Locate the cell with the specified text and output its [X, Y] center coordinate. 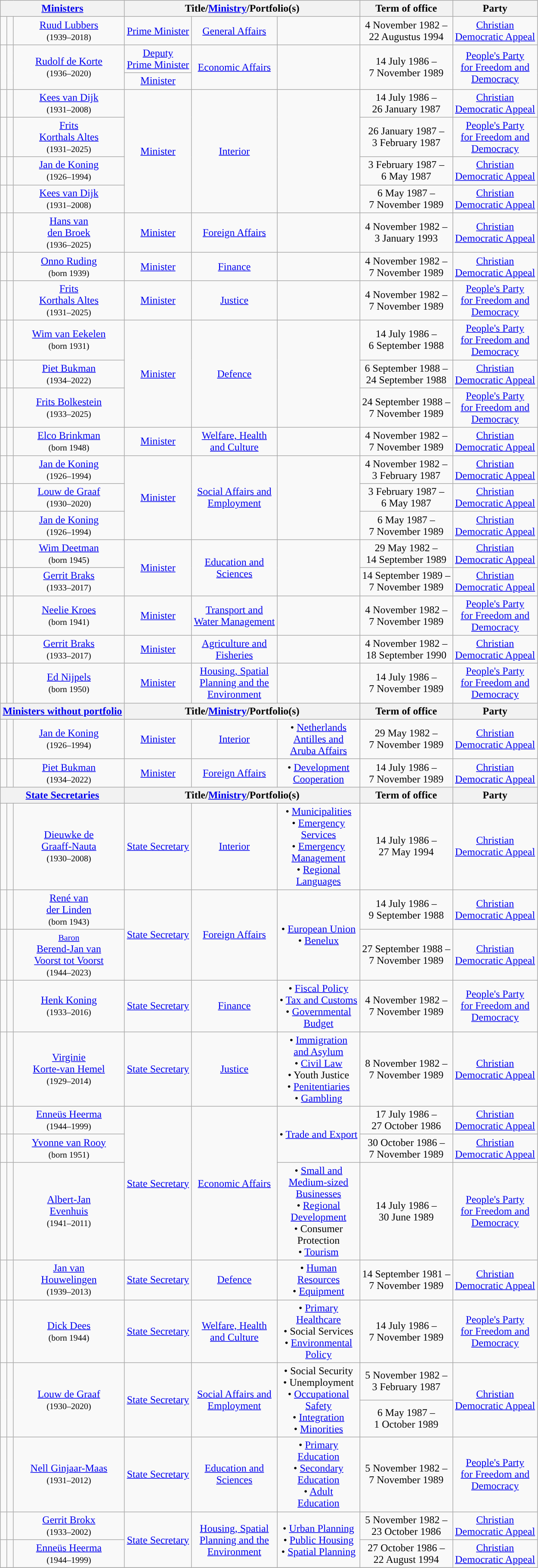
14 July 1986 – 9 September 1988 [406, 910]
Elco Brinkman (born 1948) [69, 442]
14 September 1989 – 7 November 1989 [406, 581]
6 May 1987 – 1 October 1989 [406, 1419]
Dieuwke de Graaff-Nauta (1930–2008) [69, 846]
Henk Koning (1933–2016) [69, 1006]
Wim Deetman (born 1945) [69, 554]
• Urban Planning • Public Housing • Spatial Planning [318, 1540]
Frits Bolkestein (1933–2025) [69, 408]
5 November 1982 – 23 October 1986 [406, 1525]
Ruud Lubbers (1939–2018) [69, 31]
• Netherlands Antilles and Aruba Affairs [318, 739]
Onno Ruding (born 1939) [69, 266]
4 November 1982 – 3 January 1993 [406, 233]
Rudolf de Korte (1936–2020) [69, 67]
Transport and Water Management [234, 615]
Jan van Houwelingen (1939–2013) [69, 1280]
Albert-Jan Evenhuis (1941–2011) [69, 1211]
Gerrit Brokx (1933–2002) [69, 1525]
Ministers [62, 9]
24 September 1988 – 7 November 1989 [406, 408]
17 July 1986 – 27 October 1986 [406, 1121]
5 November 1982 – 3 February 1987 [406, 1382]
Ed Nijpels (born 1950) [69, 683]
Agriculture and Fisheries [234, 649]
30 October 1986 – 7 November 1989 [406, 1148]
• Development Cooperation [318, 773]
14 September 1981 – 7 November 1989 [406, 1280]
• Fiscal Policy • Tax and Customs • Governmental Budget [318, 1006]
Virginie Korte-van Hemel (1929–2014) [69, 1069]
Deputy Prime Minister [158, 59]
14 July 1986 – 26 January 1987 [406, 103]
14 July 1986 – 27 May 1994 [406, 846]
Yvonne van Rooy (born 1951) [69, 1148]
4 November 1982 – 3 February 1987 [406, 469]
• Social Security • Unemployment • Occupational Safety • Integration • Minorities [318, 1400]
29 May 1982 – 14 September 1989 [406, 554]
Baron Berend-Jan van Voorst tot Voorst (1944–2023) [69, 955]
5 November 1982 – 7 November 1989 [406, 1475]
• Immigration and Asylum • Civil Law • Youth Justice • Penitentiaries • Gambling [318, 1069]
27 September 1988 – 7 November 1989 [406, 955]
Prime Minister [158, 31]
Wim van Eekelen (born 1931) [69, 340]
Neelie Kroes (born 1941) [69, 615]
State Secretaries [62, 795]
• Human Resources • Equipment [318, 1280]
27 October 1986 – 22 August 1994 [406, 1554]
4 November 1982 – 18 September 1990 [406, 649]
• Small and Medium-sized Businesses • Regional Development • Consumer Protection • Tourism [318, 1211]
• Municipalities • Emergency Services • Emergency Management • Regional Languages [318, 846]
26 January 1987 – 3 February 1987 [406, 137]
8 November 1982 – 7 November 1989 [406, 1069]
14 July 1986 – 6 September 1988 [406, 340]
René van der Linden (born 1943) [69, 910]
• European Union • Benelux [318, 935]
Ministers without portfolio [62, 711]
4 November 1982 – 22 Augustus 1994 [406, 31]
6 September 1988 – 24 September 1988 [406, 374]
• Trade and Export [318, 1134]
14 July 1986 – 30 June 1989 [406, 1211]
Hans van den Broek (1936–2025) [69, 233]
Nell Ginjaar-Maas (1931–2012) [69, 1475]
• Primary Healthcare • Social Services • Environmental Policy [318, 1331]
General Affairs [234, 31]
Dick Dees (born 1944) [69, 1331]
29 May 1982 – 7 November 1989 [406, 739]
• Primary Education • Secondary Education • Adult Education [318, 1475]
